Scan for the cell matching the given text and deliver its (X, Y) coordinate at center. 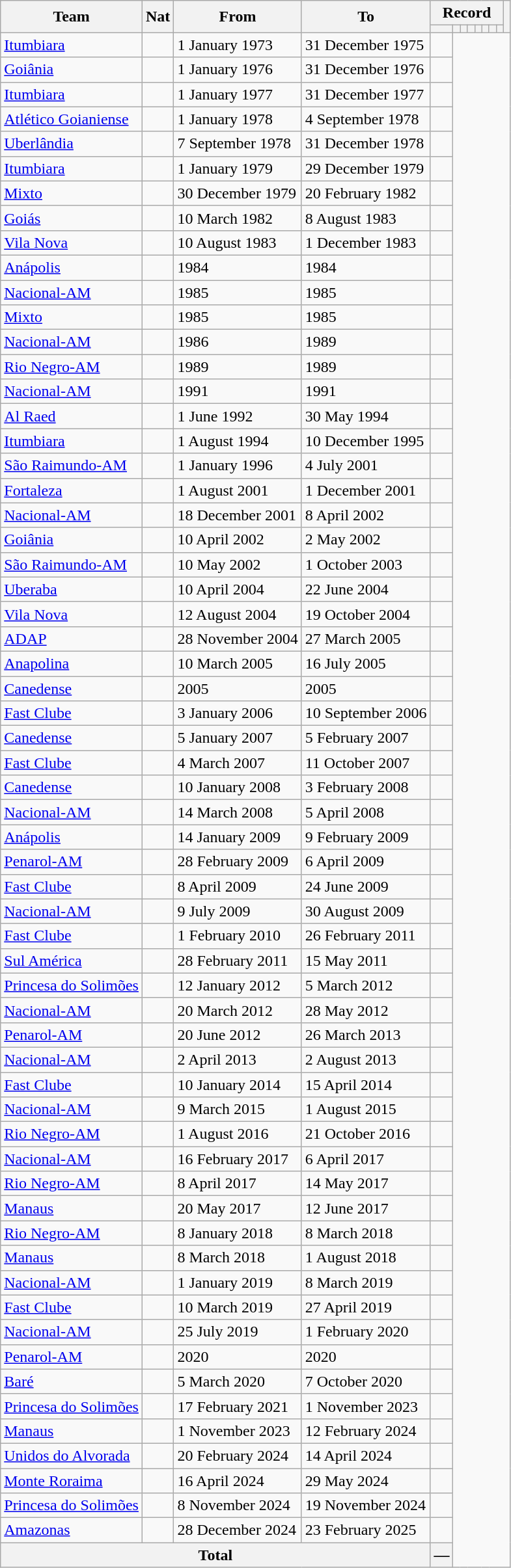
Unidos do Alvorada (72, 1455)
9 July 2009 (238, 911)
10 August 1983 (238, 243)
Atlético Goianiense (72, 119)
10 April 2004 (238, 589)
Monte Roraima (72, 1481)
Baré (72, 1381)
28 December 2024 (238, 1530)
21 October 2016 (366, 1134)
16 July 2005 (366, 663)
26 March 2013 (366, 1035)
27 April 2019 (366, 1307)
26 February 2011 (366, 936)
29 May 2024 (366, 1481)
1 June 1992 (238, 416)
20 May 2017 (238, 1208)
1 August 1994 (238, 441)
5 February 2007 (366, 738)
1 December 1983 (366, 243)
28 February 2011 (238, 961)
Goiás (72, 218)
1 February 2020 (366, 1332)
10 January 2014 (238, 1084)
Uberlândia (72, 144)
1 January 1973 (238, 45)
31 December 1976 (366, 70)
2 April 2013 (238, 1059)
10 March 1982 (238, 218)
10 January 2008 (238, 788)
14 March 2008 (238, 812)
29 December 1979 (366, 168)
19 October 2004 (366, 614)
6 April 2017 (366, 1159)
1 January 1996 (238, 466)
31 December 1977 (366, 94)
8 August 1983 (366, 218)
10 May 2002 (238, 565)
10 April 2002 (238, 540)
Uberaba (72, 589)
16 April 2024 (238, 1481)
5 March 2020 (238, 1381)
Fortaleza (72, 490)
5 April 2008 (366, 812)
Nat (158, 17)
Total (215, 1555)
14 May 2017 (366, 1184)
1 January 1977 (238, 94)
9 February 2009 (366, 837)
1 January 1978 (238, 119)
Record (467, 13)
20 February 2024 (238, 1455)
4 March 2007 (238, 763)
1 January 1976 (238, 70)
10 March 2019 (238, 1307)
Al Raed (72, 416)
12 June 2017 (366, 1208)
8 April 2017 (238, 1184)
15 May 2011 (366, 961)
18 December 2001 (238, 515)
Sul América (72, 961)
16 February 2017 (238, 1159)
22 June 2004 (366, 589)
Team (72, 17)
Amazonas (72, 1530)
5 January 2007 (238, 738)
From (238, 17)
25 July 2019 (238, 1332)
1 February 2010 (238, 936)
3 January 2006 (238, 713)
— (441, 1555)
27 March 2005 (366, 639)
17 February 2021 (238, 1406)
14 January 2009 (238, 837)
1 December 2001 (366, 490)
30 December 1979 (238, 193)
30 August 2009 (366, 911)
31 December 1978 (366, 144)
20 March 2012 (238, 1010)
20 February 1982 (366, 193)
9 March 2015 (238, 1110)
Anapolina (72, 663)
2 August 2013 (366, 1059)
12 August 2004 (238, 614)
20 June 2012 (238, 1035)
12 January 2012 (238, 985)
1 August 2015 (366, 1110)
28 February 2009 (238, 862)
To (366, 17)
ADAP (72, 639)
12 February 2024 (366, 1431)
14 April 2024 (366, 1455)
24 June 2009 (366, 886)
8 March 2019 (366, 1282)
3 February 2008 (366, 788)
23 February 2025 (366, 1530)
19 November 2024 (366, 1506)
28 November 2004 (238, 639)
8 April 2009 (238, 886)
1 August 2001 (238, 490)
8 April 2002 (366, 515)
11 October 2007 (366, 763)
8 January 2018 (238, 1233)
1 October 2003 (366, 565)
1 August 2016 (238, 1134)
28 May 2012 (366, 1010)
15 April 2014 (366, 1084)
1 August 2018 (366, 1258)
30 May 1994 (366, 416)
4 September 1978 (366, 119)
1 January 2019 (238, 1282)
31 December 1975 (366, 45)
10 December 1995 (366, 441)
2 May 2002 (366, 540)
4 July 2001 (366, 466)
8 November 2024 (238, 1506)
7 October 2020 (366, 1381)
10 March 2005 (238, 663)
6 April 2009 (366, 862)
7 September 1978 (238, 144)
1986 (238, 342)
5 March 2012 (366, 985)
1 January 1979 (238, 168)
10 September 2006 (366, 713)
